Search for the cell housing the specified text and yield its (x, y) center coordinate. 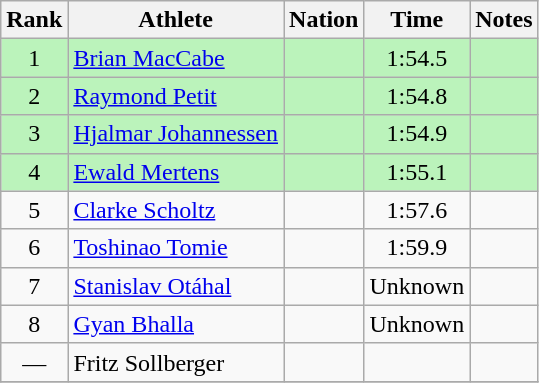
Toshinao Tomie (176, 248)
1 (34, 58)
8 (34, 324)
1:57.6 (417, 210)
1:54.8 (417, 96)
Stanislav Otáhal (176, 286)
6 (34, 248)
Rank (34, 20)
Gyan Bhalla (176, 324)
— (34, 362)
2 (34, 96)
1:55.1 (417, 172)
Raymond Petit (176, 96)
5 (34, 210)
4 (34, 172)
3 (34, 134)
Nation (324, 20)
Athlete (176, 20)
1:59.9 (417, 248)
1:54.9 (417, 134)
Time (417, 20)
Brian MacCabe (176, 58)
7 (34, 286)
Hjalmar Johannessen (176, 134)
Notes (504, 20)
Ewald Mertens (176, 172)
Fritz Sollberger (176, 362)
1:54.5 (417, 58)
Clarke Scholtz (176, 210)
